Provide the (X, Y) coordinate of the cell's center where the given text is located.  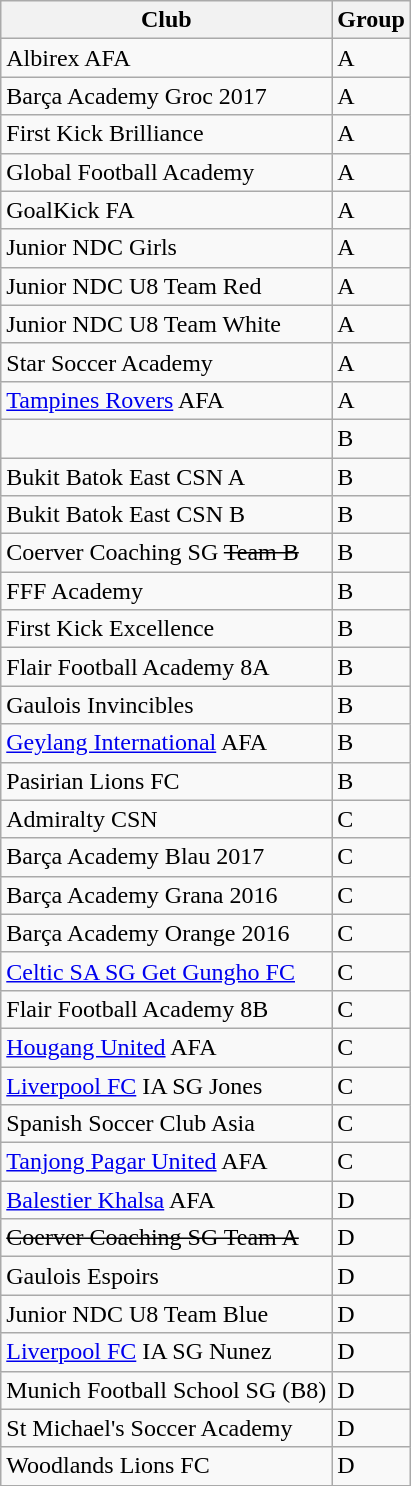
First Kick Brilliance (166, 134)
Junior NDC U8 Team Red (166, 286)
Coerver Coaching SG Team B (166, 553)
Bukit Batok East CSN A (166, 477)
Hougang United AFA (166, 1047)
First Kick Excellence (166, 629)
Munich Football School SG (B8) (166, 1390)
Coerver Coaching SG Team A (166, 1238)
FFF Academy (166, 591)
Spanish Soccer Club Asia (166, 1124)
Barça Academy Groc 2017 (166, 96)
Admiralty CSN (166, 819)
Albirex AFA (166, 58)
Celtic SA SG Get Gungho FC (166, 971)
Bukit Batok East CSN B (166, 515)
Gaulois Invincibles (166, 705)
Liverpool FC IA SG Jones (166, 1085)
Flair Football Academy 8B (166, 1009)
Tampines Rovers AFA (166, 400)
Group (372, 20)
Junior NDC U8 Team White (166, 324)
Club (166, 20)
GoalKick FA (166, 210)
Flair Football Academy 8A (166, 667)
Star Soccer Academy (166, 362)
Geylang International AFA (166, 743)
Liverpool FC IA SG Nunez (166, 1352)
Barça Academy Orange 2016 (166, 933)
Gaulois Espoirs (166, 1276)
Global Football Academy (166, 172)
Pasirian Lions FC (166, 781)
Tanjong Pagar United AFA (166, 1162)
Balestier Khalsa AFA (166, 1200)
Junior NDC Girls (166, 248)
Junior NDC U8 Team Blue (166, 1314)
Barça Academy Grana 2016 (166, 895)
St Michael's Soccer Academy (166, 1428)
Barça Academy Blau 2017 (166, 857)
Woodlands Lions FC (166, 1466)
